Detect which cell encompasses the target text, then output its (X, Y) center coordinate. 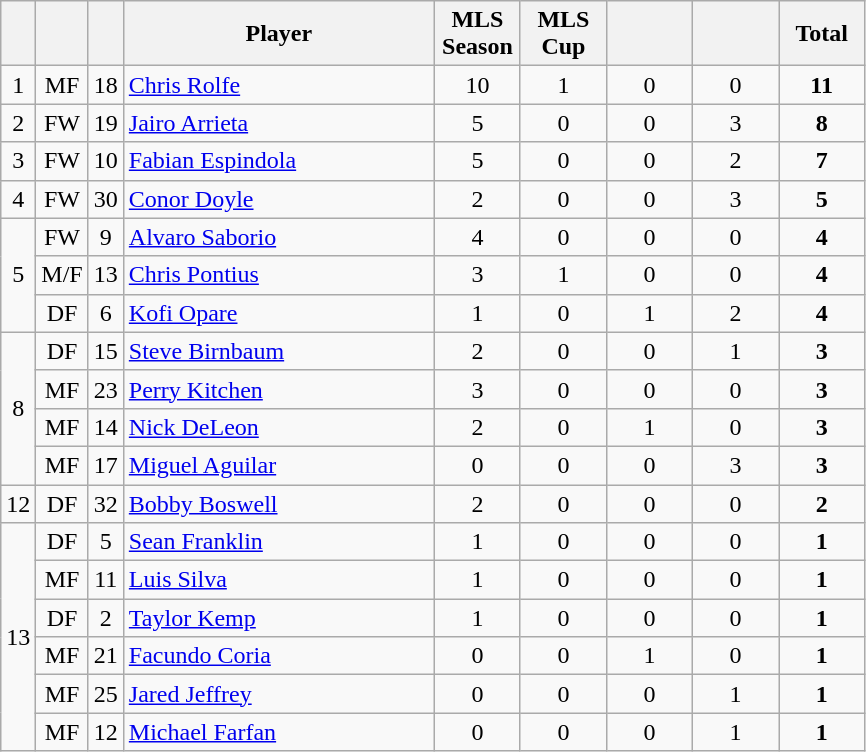
Steve Birnbaum (278, 351)
M/F (62, 275)
Miguel Aguilar (278, 465)
Nick DeLeon (278, 427)
Jairo Arrieta (278, 123)
Jared Jeffrey (278, 694)
Bobby Boswell (278, 503)
Facundo Coria (278, 656)
Chris Pontius (278, 275)
19 (106, 123)
25 (106, 694)
Luis Silva (278, 580)
Chris Rolfe (278, 85)
MLS Cup (563, 34)
Sean Franklin (278, 542)
Michael Farfan (278, 732)
Total (822, 34)
17 (106, 465)
21 (106, 656)
Fabian Espindola (278, 161)
Perry Kitchen (278, 389)
Player (278, 34)
15 (106, 351)
32 (106, 503)
Kofi Opare (278, 313)
30 (106, 199)
9 (106, 237)
6 (106, 313)
MLS Season (477, 34)
23 (106, 389)
18 (106, 85)
Conor Doyle (278, 199)
Alvaro Saborio (278, 237)
14 (106, 427)
Taylor Kemp (278, 618)
7 (822, 161)
